Return the (x, y) coordinate for the center point of the cell that contains the specified text.  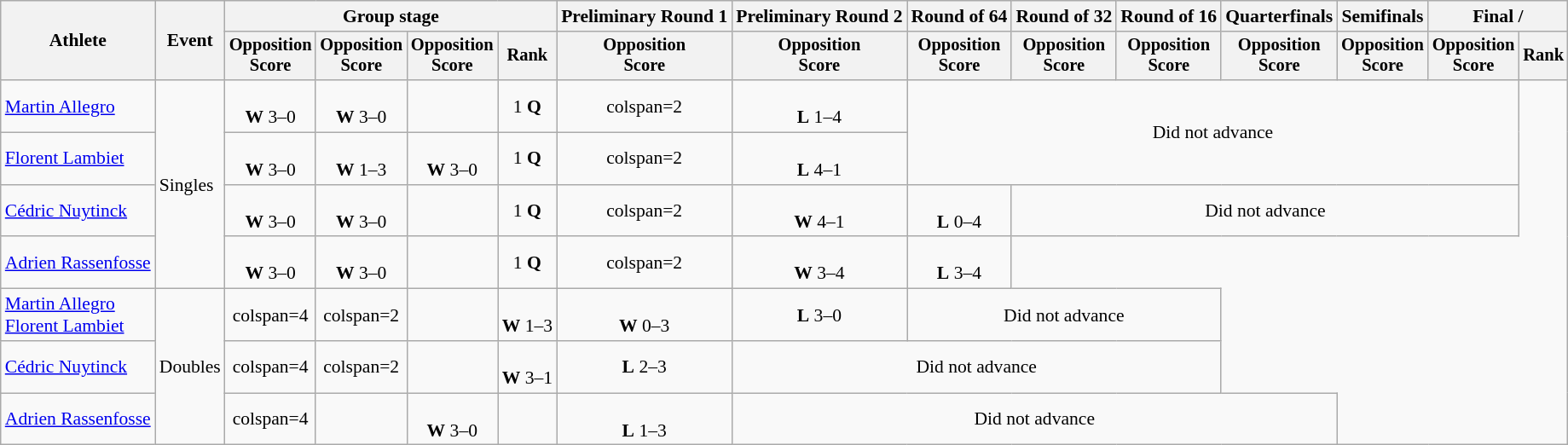
L 3–4 (960, 263)
W 3–1 (527, 367)
Martin Allegro (78, 106)
Martin AllegroFlorent Lambiet (78, 315)
L 3–0 (819, 315)
L 1–4 (819, 106)
L 2–3 (645, 367)
Round of 64 (960, 16)
Round of 32 (1064, 16)
Round of 16 (1168, 16)
Group stage (391, 16)
Athlete (78, 41)
L 4–1 (819, 159)
W 0–3 (645, 315)
Semifinals (1383, 16)
W 3–4 (819, 263)
L 1–3 (645, 419)
Doubles (190, 367)
Quarterfinals (1279, 16)
L 0–4 (960, 211)
Florent Lambiet (78, 159)
Singles (190, 184)
W 4–1 (819, 211)
Final / (1498, 16)
Event (190, 41)
Preliminary Round 2 (819, 16)
Preliminary Round 1 (645, 16)
